Capture the cell that displays the provided text and extract its [x, y] central coordinate. 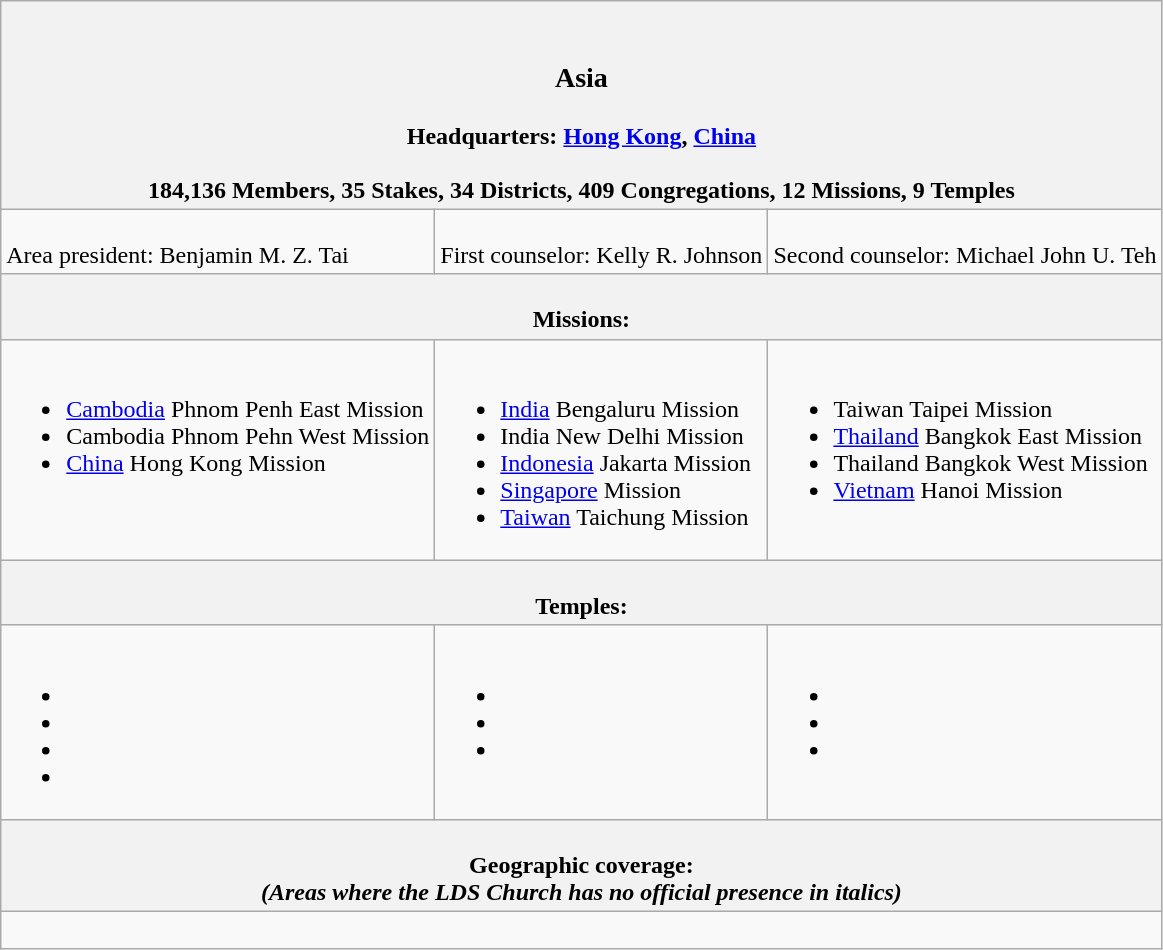
Geographic coverage:(Areas where the LDS Church has no official presence in italics) [582, 865]
Area president: Benjamin M. Z. Tai [218, 242]
Second counselor: Michael John U. Teh [965, 242]
Missions: [582, 306]
AsiaHeadquarters: Hong Kong, China184,136 Members, 35 Stakes, 34 Districts, 409 Congregations, 12 Missions, 9 Temples [582, 105]
First counselor: Kelly R. Johnson [602, 242]
India Bengaluru MissionIndia New Delhi MissionIndonesia Jakarta MissionSingapore MissionTaiwan Taichung Mission [602, 450]
Temples: [582, 592]
Cambodia Phnom Penh East MissionCambodia Phnom Pehn West MissionChina Hong Kong Mission [218, 450]
Taiwan Taipei MissionThailand Bangkok East MissionThailand Bangkok West MissionVietnam Hanoi Mission [965, 450]
